For the text-containing cell, return its midpoint in (x, y) coordinate format. 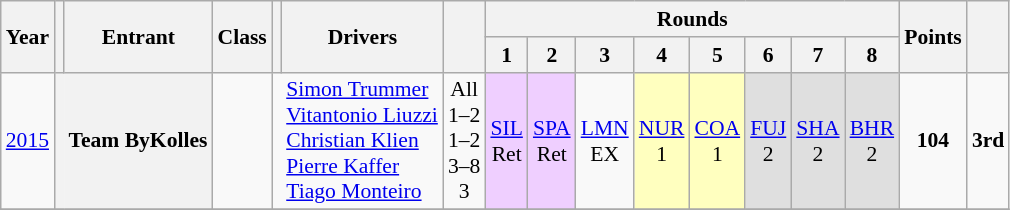
COA1 (717, 141)
Team ByKolles (138, 141)
1 (506, 55)
NUR1 (662, 141)
Drivers (362, 36)
SHA2 (818, 141)
104 (933, 141)
All1–21–23–83 (464, 141)
Points (933, 36)
5 (717, 55)
8 (872, 55)
Entrant (138, 36)
2 (552, 55)
2015 (28, 141)
3 (605, 55)
3rd (988, 141)
BHR2 (872, 141)
Class (242, 36)
4 (662, 55)
6 (768, 55)
SPARet (552, 141)
FUJ2 (768, 141)
SILRet (506, 141)
7 (818, 55)
Simon TrummerVitantonio LiuzziChristian KlienPierre KafferTiago Monteiro (362, 141)
Rounds (692, 19)
LMNEX (605, 141)
Year (28, 36)
